Capture the cell that displays the provided text and extract its (x, y) central coordinate. 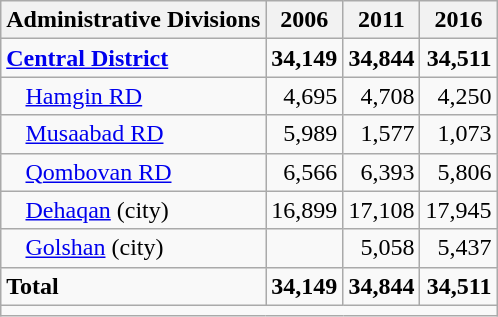
4,695 (304, 96)
17,945 (458, 210)
16,899 (304, 210)
Hamgin RD (134, 96)
Administrative Divisions (134, 20)
17,108 (382, 210)
6,566 (304, 172)
Total (134, 286)
Dehaqan (city) (134, 210)
6,393 (382, 172)
4,708 (382, 96)
4,250 (458, 96)
Central District (134, 58)
2011 (382, 20)
Musaabad RD (134, 134)
5,437 (458, 248)
Qombovan RD (134, 172)
Golshan (city) (134, 248)
1,577 (382, 134)
5,058 (382, 248)
2006 (304, 20)
5,806 (458, 172)
5,989 (304, 134)
2016 (458, 20)
1,073 (458, 134)
